Extract the (x, y) coordinate from the center of the cell holding the provided text.  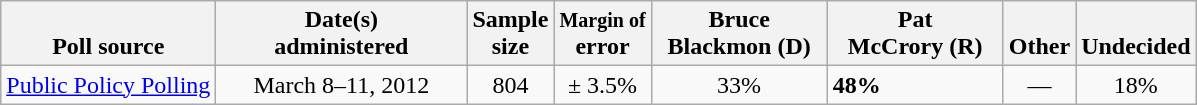
± 3.5% (602, 85)
Date(s)administered (342, 34)
33% (739, 85)
804 (510, 85)
18% (1136, 85)
Undecided (1136, 34)
BruceBlackmon (D) (739, 34)
Margin oferror (602, 34)
Samplesize (510, 34)
Other (1039, 34)
— (1039, 85)
48% (915, 85)
Poll source (108, 34)
Public Policy Polling (108, 85)
March 8–11, 2012 (342, 85)
PatMcCrory (R) (915, 34)
